Search for the cell housing the specified text and yield its (x, y) center coordinate. 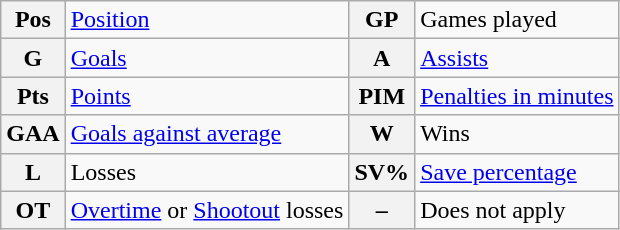
Penalties in minutes (517, 96)
PIM (382, 96)
SV% (382, 172)
A (382, 58)
Overtime or Shootout losses (207, 210)
Points (207, 96)
Goals (207, 58)
GAA (33, 134)
Does not apply (517, 210)
L (33, 172)
G (33, 58)
Goals against average (207, 134)
Games played (517, 20)
Pts (33, 96)
GP (382, 20)
OT (33, 210)
Losses (207, 172)
Pos (33, 20)
Assists (517, 58)
Wins (517, 134)
W (382, 134)
Position (207, 20)
Save percentage (517, 172)
– (382, 210)
